Find where the given text appears and provide that cell's center as [X, Y] coordinate. 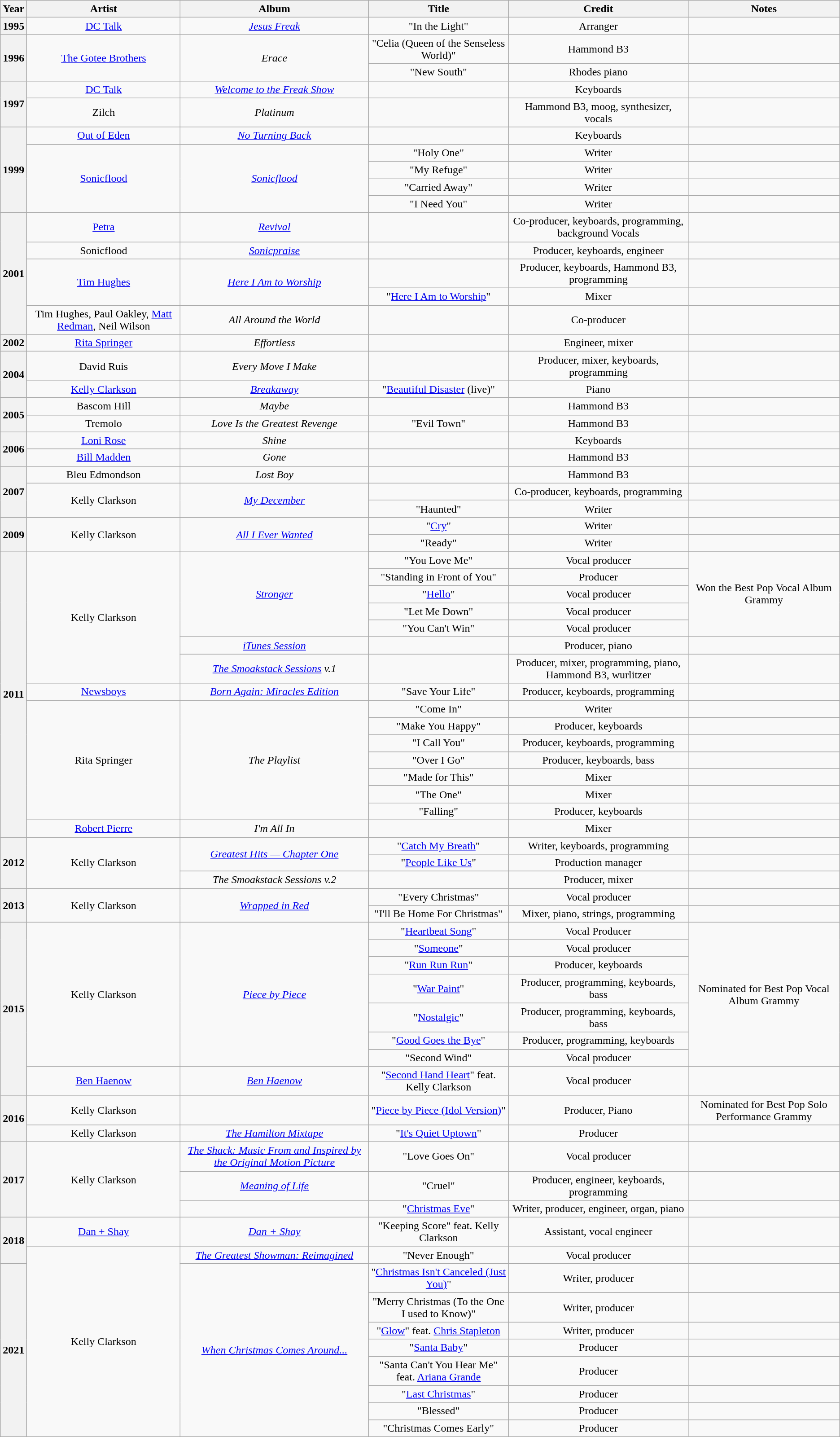
Effortless [275, 343]
Title [438, 9]
2021 [13, 1350]
Out of Eden [104, 136]
1996 [13, 57]
Gone [275, 457]
"Celia (Queen of the Senseless World)" [438, 49]
"Glow" feat. Chris Stapleton [438, 1331]
"Hello" [438, 594]
2006 [13, 449]
"Every Christmas" [438, 897]
"New South" [438, 72]
2017 [13, 1179]
"Merry Christmas (To the One I used to Know)" [438, 1307]
Hammond B3, moog, synthesizer, vocals [598, 112]
"Made for This" [438, 777]
"Over I Go" [438, 760]
I'm All In [275, 828]
Vocal Producer [598, 931]
Petra [104, 227]
"Falling" [438, 811]
"I Call You" [438, 743]
"You Love Me" [438, 560]
Year [13, 9]
Shine [275, 440]
"Holy One" [438, 153]
"Someone" [438, 948]
My December [275, 500]
"Cruel" [438, 1185]
Co-producer [598, 320]
David Ruis [104, 366]
The Smoakstack Sessions v.1 [275, 669]
"Save Your Life" [438, 692]
Producer, Piano [598, 1110]
"Never Enough" [438, 1255]
"Evil Town" [438, 423]
2015 [13, 1009]
The Playlist [275, 760]
Co-producer, keyboards, programming, background Vocals [598, 227]
2007 [13, 492]
2018 [13, 1241]
"Beautiful Disaster (live)" [438, 389]
Platinum [275, 112]
Album [275, 9]
Production manager [598, 863]
Piece by Piece [275, 994]
"I Need You" [438, 204]
Notes [764, 9]
2001 [13, 273]
Mixer, piano, strings, programming [598, 914]
Newsboys [104, 692]
Loni Rose [104, 440]
Zilch [104, 112]
"Run Run Run" [438, 965]
No Turning Back [275, 136]
Credit [598, 9]
"Santa Baby" [438, 1348]
Jesus Freak [275, 26]
"Carried Away" [438, 187]
Producer, keyboards, bass [598, 760]
Erace [275, 57]
"The One" [438, 794]
1997 [13, 104]
Revival [275, 227]
"Haunted" [438, 509]
"Santa Can't You Hear Me" feat. Ariana Grande [438, 1371]
"Christmas Comes Early" [438, 1428]
"Come In" [438, 709]
"Catch My Breath" [438, 845]
2011 [13, 694]
2002 [13, 343]
Producer, keyboards, engineer [598, 250]
2013 [13, 905]
Producer, mixer, keyboards, programming [598, 366]
Bascom Hill [104, 406]
Stronger [275, 594]
"Blessed" [438, 1411]
The Shack: Music From and Inspired by the Original Motion Picture [275, 1156]
Breakaway [275, 389]
Engineer, mixer [598, 343]
Tremolo [104, 423]
"I'll Be Home For Christmas" [438, 914]
Producer, programming, keyboards [598, 1041]
"You Can't Win" [438, 628]
"Here I Am to Worship" [438, 297]
Producer, keyboards, Hammond B3, programming [598, 274]
2005 [13, 415]
The Greatest Showman: Reimagined [275, 1255]
Won the Best Pop Vocal Album Grammy [764, 594]
Sonicpraise [275, 250]
All Around the World [275, 320]
Producer, engineer, keyboards, programming [598, 1185]
Lost Boy [275, 475]
The Gotee Brothers [104, 57]
Welcome to the Freak Show [275, 89]
Writer, producer, engineer, organ, piano [598, 1209]
"Piece by Piece (Idol Version)" [438, 1110]
Arranger [598, 26]
"People Like Us" [438, 863]
"Keeping Score" feat. Kelly Clarkson [438, 1232]
Robert Pierre [104, 828]
"Let Me Down" [438, 611]
Piano [598, 389]
Every Move I Make [275, 366]
"Heartbeat Song" [438, 931]
Love Is the Greatest Revenge [275, 423]
2016 [13, 1119]
Tim Hughes, Paul Oakley, Matt Redman, Neil Wilson [104, 320]
Nominated for Best Pop Vocal Album Grammy [764, 994]
2012 [13, 862]
Bill Madden [104, 457]
All I Ever Wanted [275, 534]
Maybe [275, 406]
Producer, piano [598, 646]
Producer, mixer, programming, piano, Hammond B3, wurlitzer [598, 669]
The Smoakstack Sessions v.2 [275, 880]
"Good Goes the Bye" [438, 1041]
"Make You Happy" [438, 726]
Here I Am to Worship [275, 282]
Assistant, vocal engineer [598, 1232]
"My Refuge" [438, 170]
2009 [13, 534]
Greatest Hits — Chapter One [275, 854]
Rhodes piano [598, 72]
2004 [13, 374]
Meaning of Life [275, 1185]
"Christmas Isn't Canceled (Just You)" [438, 1279]
Co-producer, keyboards, programming [598, 492]
"Christmas Eve" [438, 1209]
Producer, mixer [598, 880]
The Hamilton Mixtape [275, 1133]
1995 [13, 26]
"War Paint" [438, 989]
When Christmas Comes Around... [275, 1350]
"Ready" [438, 543]
"Last Christmas" [438, 1394]
"Cry" [438, 526]
"Nostalgic" [438, 1017]
Artist [104, 9]
Wrapped in Red [275, 905]
1999 [13, 170]
"In the Light" [438, 26]
"Second Hand Heart" feat. Kelly Clarkson [438, 1081]
Bleu Edmondson [104, 475]
"Love Goes On" [438, 1156]
"Second Wind" [438, 1058]
"It's Quiet Uptown" [438, 1133]
Nominated for Best Pop Solo Performance Grammy [764, 1110]
Born Again: Miracles Edition [275, 692]
"Standing in Front of You" [438, 577]
Writer, keyboards, programming [598, 845]
iTunes Session [275, 646]
Tim Hughes [104, 282]
